Search for the cell housing the specified text and yield its (x, y) center coordinate. 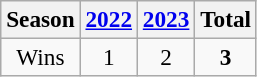
2022 (108, 19)
Wins (40, 57)
Season (40, 19)
2023 (166, 19)
2 (166, 57)
Total (226, 19)
3 (226, 57)
1 (108, 57)
